Provide the (x, y) coordinate of the cell's center where the given text is located.  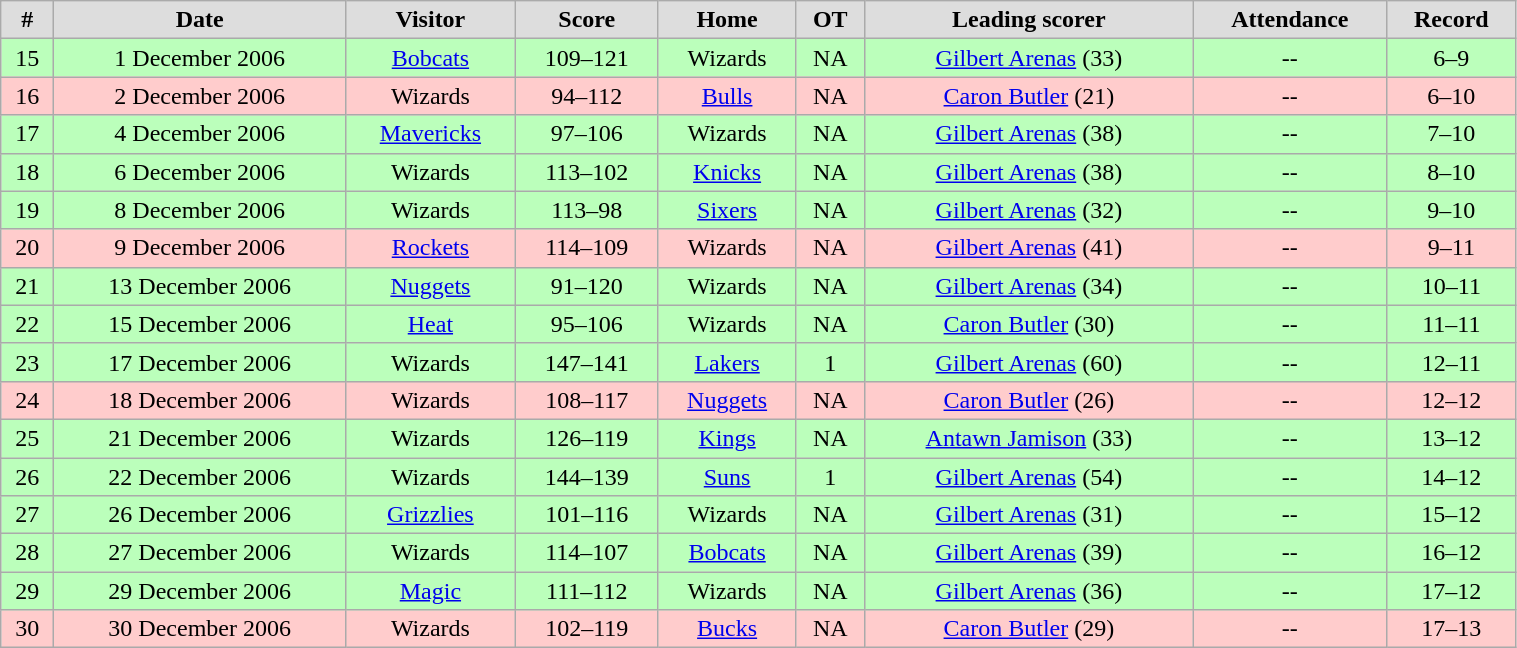
6–9 (1452, 58)
147–141 (586, 362)
11–11 (1452, 324)
17 (28, 134)
22 (28, 324)
2 December 2006 (200, 96)
12–12 (1452, 400)
9 December 2006 (200, 248)
Gilbert Arenas (33) (1029, 58)
Bulls (726, 96)
126–119 (586, 438)
# (28, 20)
Heat (430, 324)
Gilbert Arenas (36) (1029, 591)
Suns (726, 477)
26 December 2006 (200, 515)
12–11 (1452, 362)
Sixers (726, 210)
20 (28, 248)
Magic (430, 591)
29 (28, 591)
109–121 (586, 58)
13 December 2006 (200, 286)
114–109 (586, 248)
Caron Butler (21) (1029, 96)
15 (28, 58)
26 (28, 477)
Lakers (726, 362)
OT (830, 20)
21 December 2006 (200, 438)
13–12 (1452, 438)
25 (28, 438)
Gilbert Arenas (31) (1029, 515)
Mavericks (430, 134)
113–102 (586, 172)
17 December 2006 (200, 362)
16 (28, 96)
18 December 2006 (200, 400)
Gilbert Arenas (41) (1029, 248)
6–10 (1452, 96)
16–12 (1452, 553)
Score (586, 20)
Rockets (430, 248)
9–10 (1452, 210)
Caron Butler (29) (1029, 629)
30 December 2006 (200, 629)
91–120 (586, 286)
27 (28, 515)
Gilbert Arenas (54) (1029, 477)
108–117 (586, 400)
15 December 2006 (200, 324)
17–12 (1452, 591)
22 December 2006 (200, 477)
Leading scorer (1029, 20)
15–12 (1452, 515)
Attendance (1290, 20)
Caron Butler (26) (1029, 400)
Record (1452, 20)
Knicks (726, 172)
Gilbert Arenas (60) (1029, 362)
4 December 2006 (200, 134)
Visitor (430, 20)
17–13 (1452, 629)
28 (28, 553)
Antawn Jamison (33) (1029, 438)
6 December 2006 (200, 172)
10–11 (1452, 286)
8–10 (1452, 172)
30 (28, 629)
18 (28, 172)
1 December 2006 (200, 58)
94–112 (586, 96)
113–98 (586, 210)
14–12 (1452, 477)
95–106 (586, 324)
Gilbert Arenas (39) (1029, 553)
21 (28, 286)
Date (200, 20)
111–112 (586, 591)
19 (28, 210)
Grizzlies (430, 515)
114–107 (586, 553)
Bucks (726, 629)
97–106 (586, 134)
23 (28, 362)
101–116 (586, 515)
144–139 (586, 477)
Caron Butler (30) (1029, 324)
7–10 (1452, 134)
9–11 (1452, 248)
29 December 2006 (200, 591)
8 December 2006 (200, 210)
27 December 2006 (200, 553)
Home (726, 20)
Gilbert Arenas (32) (1029, 210)
102–119 (586, 629)
Kings (726, 438)
Gilbert Arenas (34) (1029, 286)
24 (28, 400)
